Return [X, Y] of the center of cell containing provided text 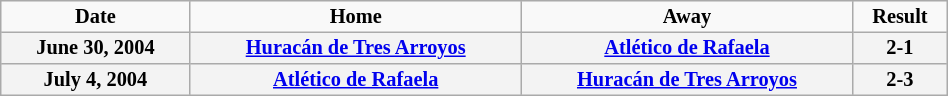
July 4, 2004 [96, 80]
Date [96, 17]
2-1 [900, 48]
Away [686, 17]
2-3 [900, 80]
Home [356, 17]
June 30, 2004 [96, 48]
Result [900, 17]
